Capture the cell that displays the provided text and extract its (x, y) central coordinate. 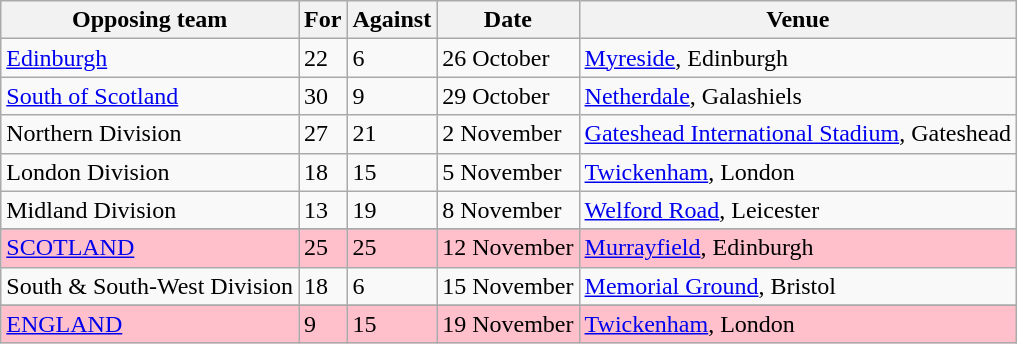
19 (392, 210)
Welford Road, Leicester (798, 210)
ENGLAND (150, 324)
Myreside, Edinburgh (798, 58)
8 November (508, 210)
2 November (508, 134)
21 (392, 134)
London Division (150, 172)
27 (323, 134)
29 October (508, 96)
13 (323, 210)
Netherdale, Galashiels (798, 96)
12 November (508, 248)
Murrayfield, Edinburgh (798, 248)
Date (508, 20)
22 (323, 58)
26 October (508, 58)
South & South-West Division (150, 286)
5 November (508, 172)
Gateshead International Stadium, Gateshead (798, 134)
Edinburgh (150, 58)
15 November (508, 286)
SCOTLAND (150, 248)
30 (323, 96)
Memorial Ground, Bristol (798, 286)
For (323, 20)
South of Scotland (150, 96)
Northern Division (150, 134)
Midland Division (150, 210)
Opposing team (150, 20)
Against (392, 20)
19 November (508, 324)
Venue (798, 20)
